Return (x, y) of the center of cell containing provided text 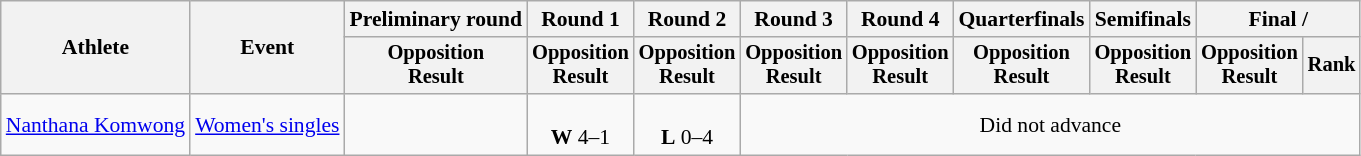
Round 1 (580, 19)
L 0–4 (688, 124)
Nanthana Komwong (96, 124)
Round 4 (900, 19)
Semifinals (1144, 19)
Women's singles (267, 124)
Quarterfinals (1022, 19)
Preliminary round (436, 19)
Did not advance (1050, 124)
Athlete (96, 48)
W 4–1 (580, 124)
Event (267, 48)
Round 3 (794, 19)
Final / (1278, 19)
Rank (1332, 66)
Round 2 (688, 19)
